From the cell containing the given text, extract its center point as [X, Y] coordinate. 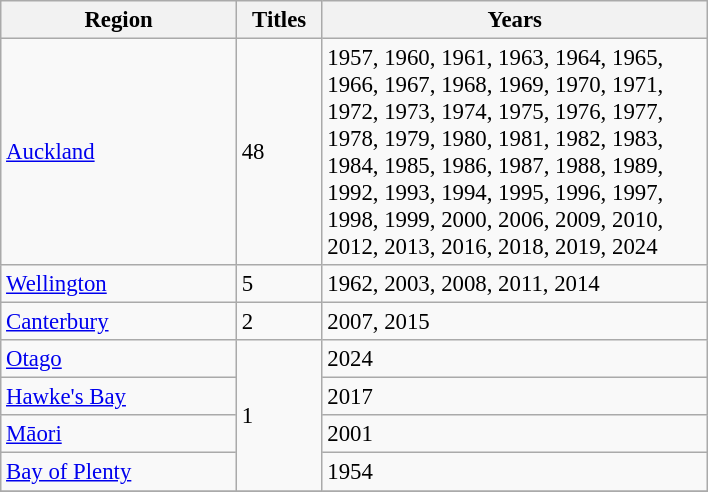
2007, 2015 [515, 322]
2001 [515, 435]
1962, 2003, 2008, 2011, 2014 [515, 284]
Otago [119, 359]
Bay of Plenty [119, 472]
Region [119, 20]
48 [279, 152]
Canterbury [119, 322]
Māori [119, 435]
Hawke's Bay [119, 397]
Wellington [119, 284]
Years [515, 20]
2017 [515, 397]
1 [279, 415]
2 [279, 322]
5 [279, 284]
Titles [279, 20]
2024 [515, 359]
Auckland [119, 152]
1954 [515, 472]
